Detect which cell encompasses the target text, then output its (x, y) center coordinate. 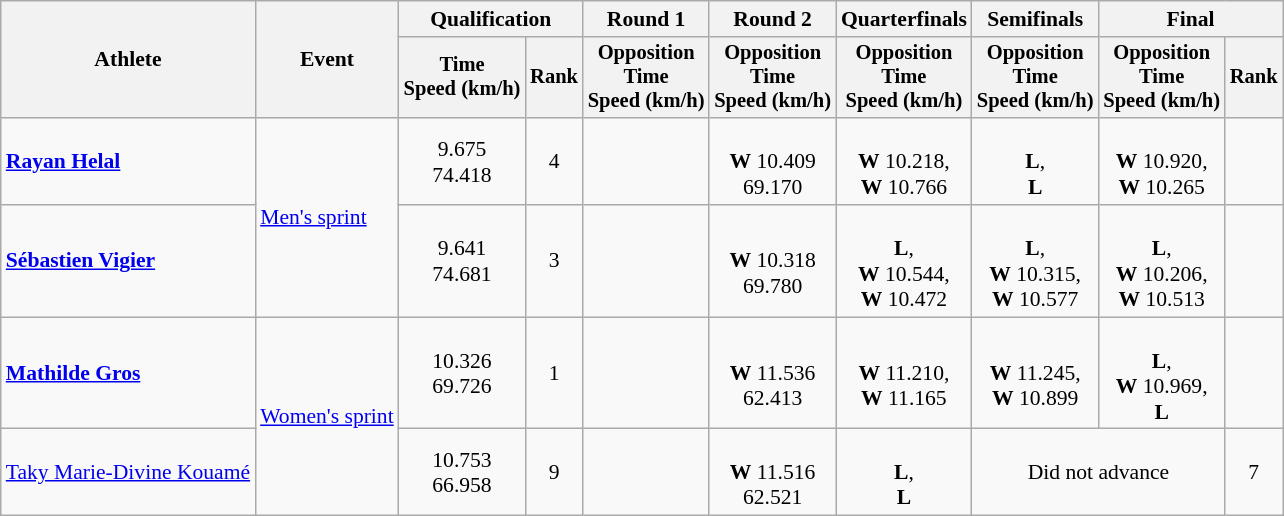
Rayan Helal (128, 162)
Mathilde Gros (128, 373)
Did not advance (1098, 472)
10.75366.958 (462, 472)
Men's sprint (327, 218)
Women's sprint (327, 416)
W 11.51662.521 (772, 472)
L,W 10.969,L (1162, 373)
9.67574.418 (462, 162)
W 10.31869.780 (772, 261)
Semifinals (1036, 19)
L,W 10.206,W 10.513 (1162, 261)
1 (554, 373)
Athlete (128, 60)
Quarterfinals (904, 19)
W 11.210,W 11.165 (904, 373)
Event (327, 60)
TimeSpeed (km/h) (462, 78)
10.32669.726 (462, 373)
9 (554, 472)
Round 2 (772, 19)
3 (554, 261)
W 10.218,W 10.766 (904, 162)
7 (1254, 472)
Final (1190, 19)
L,W 10.544,W 10.472 (904, 261)
Round 1 (646, 19)
Taky Marie-Divine Kouamé (128, 472)
W 10.40969.170 (772, 162)
W 10.920,W 10.265 (1162, 162)
L,W 10.315,W 10.577 (1036, 261)
9.64174.681 (462, 261)
Qualification (491, 19)
4 (554, 162)
W 11.53662.413 (772, 373)
Sébastien Vigier (128, 261)
W 11.245,W 10.899 (1036, 373)
